Find where the given text appears and provide that cell's center as [X, Y] coordinate. 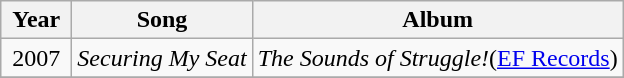
Securing My Seat [162, 58]
Year [36, 20]
2007 [36, 58]
Album [438, 20]
The Sounds of Struggle!(EF Records) [438, 58]
Song [162, 20]
